Return the [x, y] coordinate for the center point of the cell that contains the specified text.  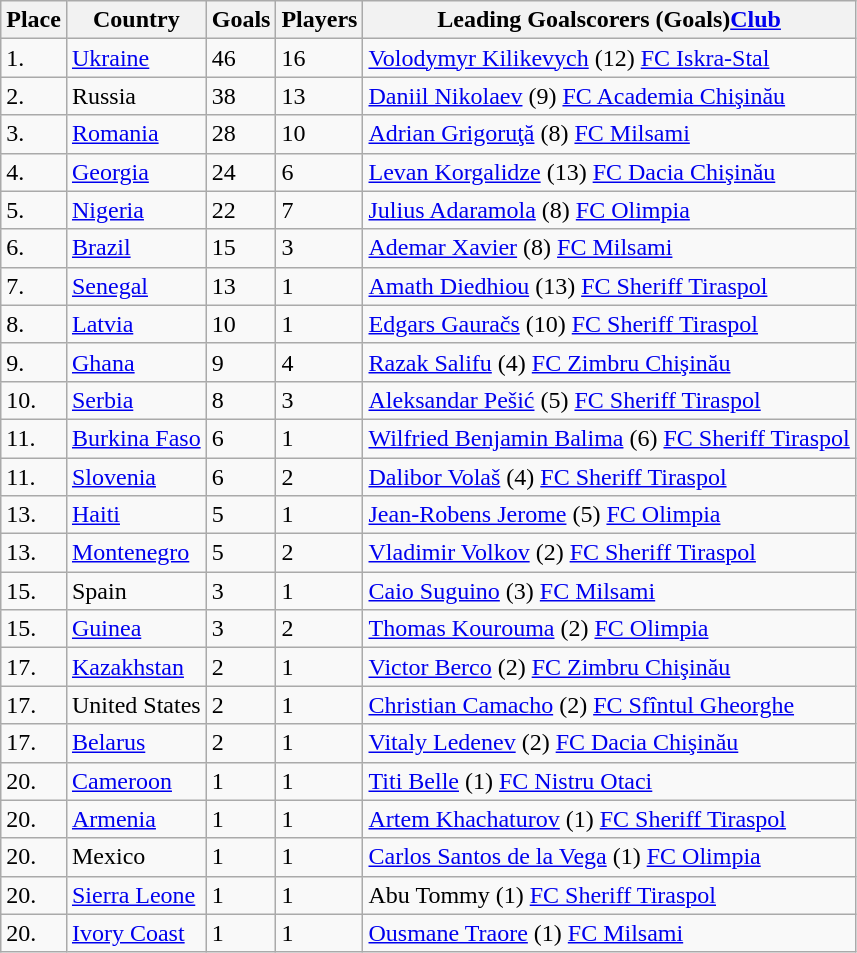
Senegal [136, 286]
Serbia [136, 400]
6. [34, 248]
Amath Diedhiou (13) FC Sheriff Tiraspol [609, 286]
Adrian Grigoruţă (8) FC Milsami [609, 134]
Ivory Coast [136, 933]
Sierra Leone [136, 895]
38 [241, 96]
Montenegro [136, 553]
Dalibor Volaš (4) FC Sheriff Tiraspol [609, 477]
Levan Korgalidze (13) FC Dacia Chişinău [609, 172]
United States [136, 705]
3. [34, 134]
Titi Belle (1) FC Nistru Otaci [609, 781]
8. [34, 324]
4. [34, 172]
15 [241, 248]
16 [320, 58]
Ousmane Traore (1) FC Milsami [609, 933]
Spain [136, 591]
Aleksandar Pešić (5) FC Sheriff Tiraspol [609, 400]
Slovenia [136, 477]
24 [241, 172]
9. [34, 362]
10. [34, 400]
Haiti [136, 515]
Mexico [136, 857]
Jean-Robens Jerome (5) FC Olimpia [609, 515]
Victor Berco (2) FC Zimbru Chişinău [609, 667]
2. [34, 96]
Belarus [136, 743]
Goals [241, 20]
Artem Khachaturov (1) FC Sheriff Tiraspol [609, 819]
1. [34, 58]
28 [241, 134]
46 [241, 58]
Edgars Gauračs (10) FC Sheriff Tiraspol [609, 324]
Vladimir Volkov (2) FC Sheriff Tiraspol [609, 553]
Latvia [136, 324]
7 [320, 210]
Daniil Nikolaev (9) FC Academia Chişinău [609, 96]
4 [320, 362]
Armenia [136, 819]
Place [34, 20]
Russia [136, 96]
Abu Tommy (1) FC Sheriff Tiraspol [609, 895]
Volodymyr Kilikevych (12) FC Iskra-Stal [609, 58]
Nigeria [136, 210]
Burkina Faso [136, 438]
Ghana [136, 362]
Carlos Santos de la Vega (1) FC Olimpia [609, 857]
Vitaly Ledenev (2) FC Dacia Chişinău [609, 743]
Julius Adaramola (8) FC Olimpia [609, 210]
Wilfried Benjamin Balima (6) FC Sheriff Tiraspol [609, 438]
Guinea [136, 629]
Kazakhstan [136, 667]
Ademar Xavier (8) FC Milsami [609, 248]
Romania [136, 134]
7. [34, 286]
Thomas Kourouma (2) FC Olimpia [609, 629]
Leading Goalscorers (Goals)Club [609, 20]
Players [320, 20]
Brazil [136, 248]
Georgia [136, 172]
Caio Suguino (3) FC Milsami [609, 591]
Razak Salifu (4) FC Zimbru Chişinău [609, 362]
8 [241, 400]
Country [136, 20]
Christian Camacho (2) FC Sfîntul Gheorghe [609, 705]
Cameroon [136, 781]
5. [34, 210]
Ukraine [136, 58]
9 [241, 362]
22 [241, 210]
